From the cell containing the given text, extract its center point as [x, y] coordinate. 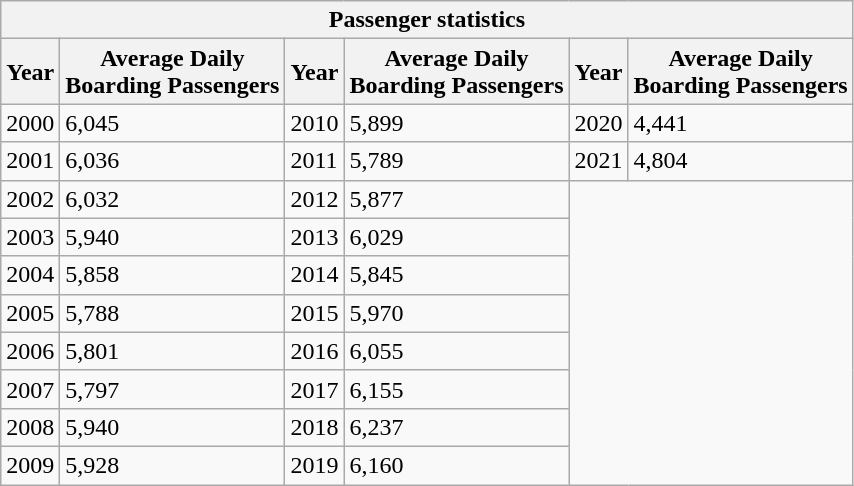
2005 [30, 313]
2007 [30, 389]
2000 [30, 123]
5,970 [456, 313]
Passenger statistics [427, 20]
5,928 [172, 465]
2011 [314, 161]
5,788 [172, 313]
2021 [598, 161]
5,858 [172, 275]
2012 [314, 199]
2010 [314, 123]
4,441 [740, 123]
2013 [314, 237]
2006 [30, 351]
6,032 [172, 199]
5,801 [172, 351]
2001 [30, 161]
2003 [30, 237]
2018 [314, 427]
2017 [314, 389]
6,155 [456, 389]
5,797 [172, 389]
2004 [30, 275]
2014 [314, 275]
2020 [598, 123]
2019 [314, 465]
5,789 [456, 161]
2015 [314, 313]
2002 [30, 199]
4,804 [740, 161]
6,237 [456, 427]
6,029 [456, 237]
2009 [30, 465]
6,055 [456, 351]
5,877 [456, 199]
6,045 [172, 123]
2008 [30, 427]
5,845 [456, 275]
5,899 [456, 123]
6,036 [172, 161]
2016 [314, 351]
6,160 [456, 465]
